Scan for the cell matching the given text and deliver its [x, y] coordinate at center. 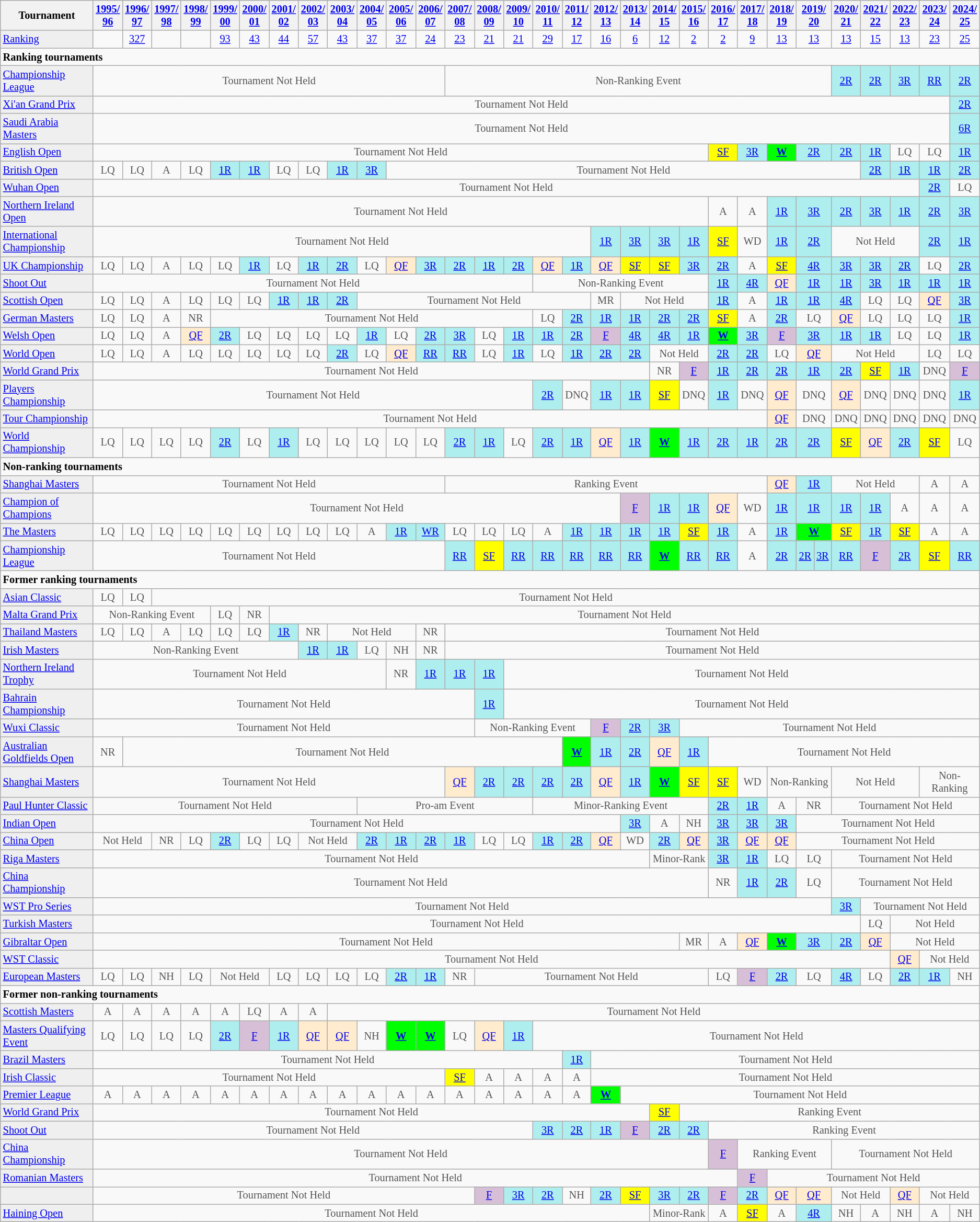
9 [752, 39]
The Masters [47, 532]
World Open [47, 353]
15 [875, 39]
Premier League [47, 1095]
1997/98 [166, 15]
25 [965, 39]
2024/25 [965, 15]
Former ranking tournaments [490, 579]
Masters Qualifying Event [47, 1036]
Non-ranking tournaments [490, 466]
Tournament [47, 15]
WST Classic [47, 959]
Malta Grand Prix [47, 615]
Northern Ireland Open [47, 211]
Indian Open [47, 824]
2018/19 [781, 15]
World Championship [47, 442]
24 [430, 39]
Australian Goldfields Open [47, 752]
Romanian Masters [47, 1178]
2019/20 [814, 15]
Players Championship [47, 395]
1998/99 [195, 15]
Asian Classic [47, 597]
WST Pro Series [47, 906]
2004/05 [372, 15]
Brazil Masters [47, 1060]
2022/23 [905, 15]
Haining Open [47, 1213]
English Open [47, 152]
2011/12 [577, 15]
Ranking [47, 39]
Welsh Open [47, 336]
Saudi Arabia Masters [47, 129]
WR [430, 532]
44 [284, 39]
Champion of Champions [47, 508]
2020/21 [846, 15]
2023/24 [935, 15]
2007/08 [459, 15]
2013/14 [635, 15]
Tour Championship [47, 419]
1995/96 [108, 15]
29 [548, 39]
Bahrain Championship [47, 704]
93 [225, 39]
2010/11 [548, 15]
1996/97 [137, 15]
Scottish Masters [47, 1012]
2008/09 [489, 15]
Xi'an Grand Prix [47, 105]
Minor-Ranking Event [621, 806]
2021/22 [875, 15]
Turkish Masters [47, 924]
International Championship [47, 242]
Gibraltar Open [47, 942]
Wuhan Open [47, 188]
British Open [47, 170]
6 [635, 39]
2016/17 [723, 15]
Riga Masters [47, 859]
57 [313, 39]
UK Championship [47, 266]
Thailand Masters [47, 632]
Pro-am Event [445, 806]
2006/07 [430, 15]
European Masters [47, 977]
1999/00 [225, 15]
Irish Masters [47, 650]
Paul Hunter Classic [47, 806]
2003/04 [342, 15]
2015/16 [694, 15]
Scottish Open [47, 301]
2005/06 [401, 15]
327 [137, 39]
12 [664, 39]
Former non-ranking tournaments [490, 995]
6R [965, 129]
17 [577, 39]
2014/15 [664, 15]
2000/01 [255, 15]
2002/03 [313, 15]
Wuxi Classic [47, 728]
2001/02 [284, 15]
China Open [47, 841]
Ranking tournaments [490, 57]
16 [606, 39]
2017/18 [752, 15]
Irish Classic [47, 1077]
Northern Ireland Trophy [47, 674]
2012/13 [606, 15]
German Masters [47, 318]
2009/10 [518, 15]
